Return [X, Y] of the center of cell containing provided text 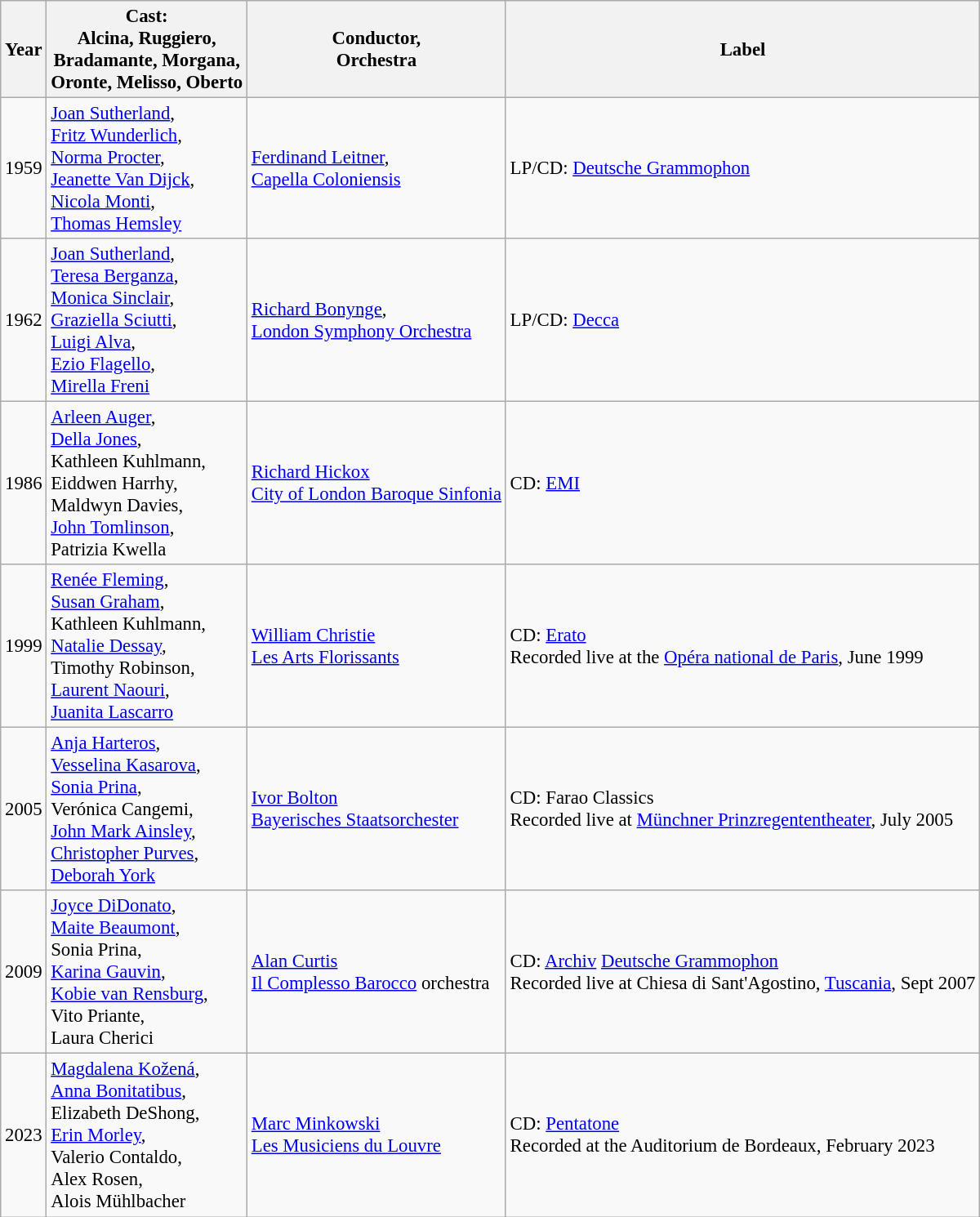
2023 [24, 1135]
Marc MinkowskiLes Musiciens du Louvre [376, 1135]
CD: PentatoneRecorded at the Auditorium de Bordeaux, February 2023 [742, 1135]
Anja Harteros,Vesselina Kasarova,Sonia Prina,Verónica Cangemi,John Mark Ainsley,Christopher Purves,Deborah York [147, 809]
CD: EratoRecorded live at the Opéra national de Paris, June 1999 [742, 646]
CD: Farao ClassicsRecorded live at Münchner Prinzregententheater, July 2005 [742, 809]
Magdalena Kožená,Anna Bonitatibus,Elizabeth DeShong, Erin Morley,Valerio Contaldo, Alex Rosen,Alois Mühlbacher [147, 1135]
Richard HickoxCity of London Baroque Sinfonia [376, 484]
2009 [24, 972]
Joan Sutherland,Teresa Berganza,Monica Sinclair,Graziella Sciutti,Luigi Alva,Ezio Flagello,Mirella Freni [147, 320]
1999 [24, 646]
Year [24, 49]
Conductor,Orchestra [376, 49]
1959 [24, 168]
Ivor BoltonBayerisches Staatsorchester [376, 809]
William ChristieLes Arts Florissants [376, 646]
1986 [24, 484]
CD: EMI [742, 484]
Label [742, 49]
LP/CD: Decca [742, 320]
Renée Fleming,Susan Graham,Kathleen Kuhlmann,Natalie Dessay,Timothy Robinson,Laurent Naouri,Juanita Lascarro [147, 646]
Alan CurtisIl Complesso Barocco orchestra [376, 972]
Arleen Auger,Della Jones,Kathleen Kuhlmann,Eiddwen Harrhy,Maldwyn Davies,John Tomlinson,Patrizia Kwella [147, 484]
LP/CD: Deutsche Grammophon [742, 168]
Joan Sutherland,Fritz Wunderlich,Norma Procter,Jeanette Van Dijck,Nicola Monti,Thomas Hemsley [147, 168]
CD: Archiv Deutsche GrammophonRecorded live at Chiesa di Sant'Agostino, Tuscania, Sept 2007 [742, 972]
2005 [24, 809]
Richard Bonynge,London Symphony Orchestra [376, 320]
Cast:Alcina, Ruggiero,Bradamante, Morgana,Oronte, Melisso, Oberto [147, 49]
1962 [24, 320]
Joyce DiDonato,Maite Beaumont,Sonia Prina,Karina Gauvin,Kobie van Rensburg,Vito Priante,Laura Cherici [147, 972]
Ferdinand Leitner,Capella Coloniensis [376, 168]
